For the text-containing cell, return its midpoint in (x, y) coordinate format. 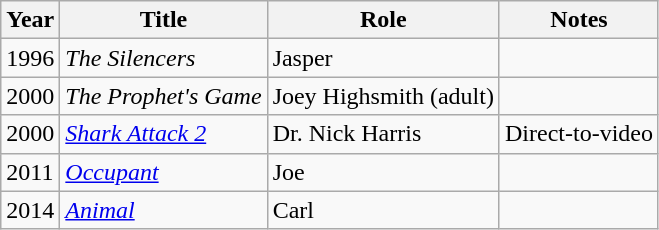
1996 (30, 58)
The Silencers (164, 58)
Jasper (383, 58)
Notes (578, 20)
2011 (30, 172)
Animal (164, 210)
Role (383, 20)
2014 (30, 210)
Direct-to-video (578, 134)
Joe (383, 172)
Title (164, 20)
Year (30, 20)
Joey Highsmith (adult) (383, 96)
Occupant (164, 172)
Shark Attack 2 (164, 134)
Dr. Nick Harris (383, 134)
Carl (383, 210)
The Prophet's Game (164, 96)
